Output the [X, Y] coordinate of the center of the cell containing the given text.  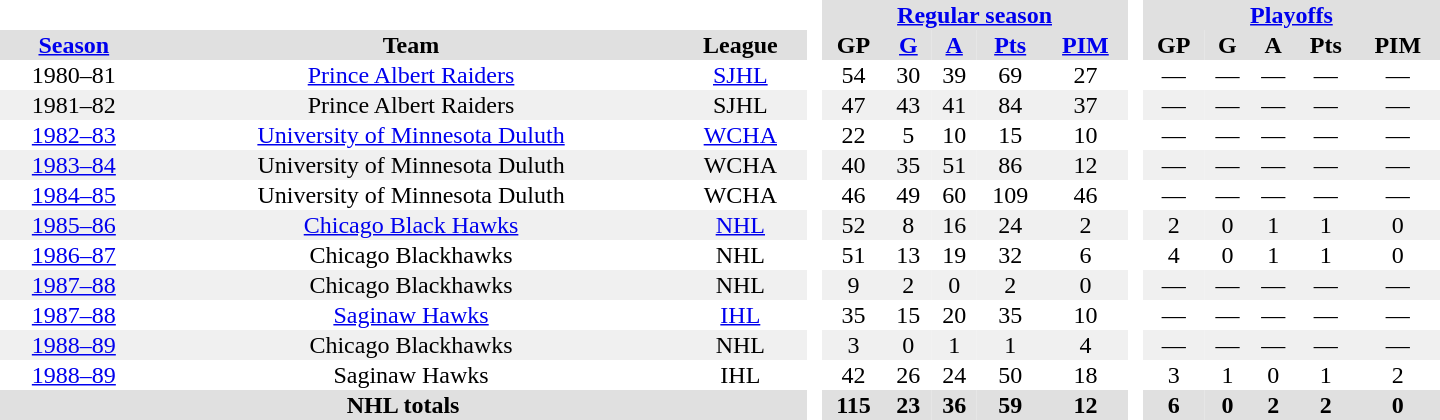
115 [854, 405]
26 [908, 375]
50 [1010, 375]
22 [854, 135]
86 [1010, 165]
9 [854, 285]
Season [74, 45]
20 [954, 315]
30 [908, 75]
41 [954, 105]
39 [954, 75]
23 [908, 405]
1984–85 [74, 195]
42 [854, 375]
8 [908, 225]
1981–82 [74, 105]
16 [954, 225]
47 [854, 105]
59 [1010, 405]
Team [412, 45]
1980–81 [74, 75]
1986–87 [74, 255]
52 [854, 225]
Regular season [975, 15]
43 [908, 105]
84 [1010, 105]
1985–86 [74, 225]
Chicago Black Hawks [412, 225]
69 [1010, 75]
1982–83 [74, 135]
36 [954, 405]
18 [1085, 375]
60 [954, 195]
1983–84 [74, 165]
27 [1085, 75]
19 [954, 255]
37 [1085, 105]
40 [854, 165]
Playoffs [1292, 15]
54 [854, 75]
5 [908, 135]
League [740, 45]
32 [1010, 255]
49 [908, 195]
13 [908, 255]
NHL totals [403, 405]
109 [1010, 195]
